Output the (X, Y) coordinate of the center of the cell containing the given text.  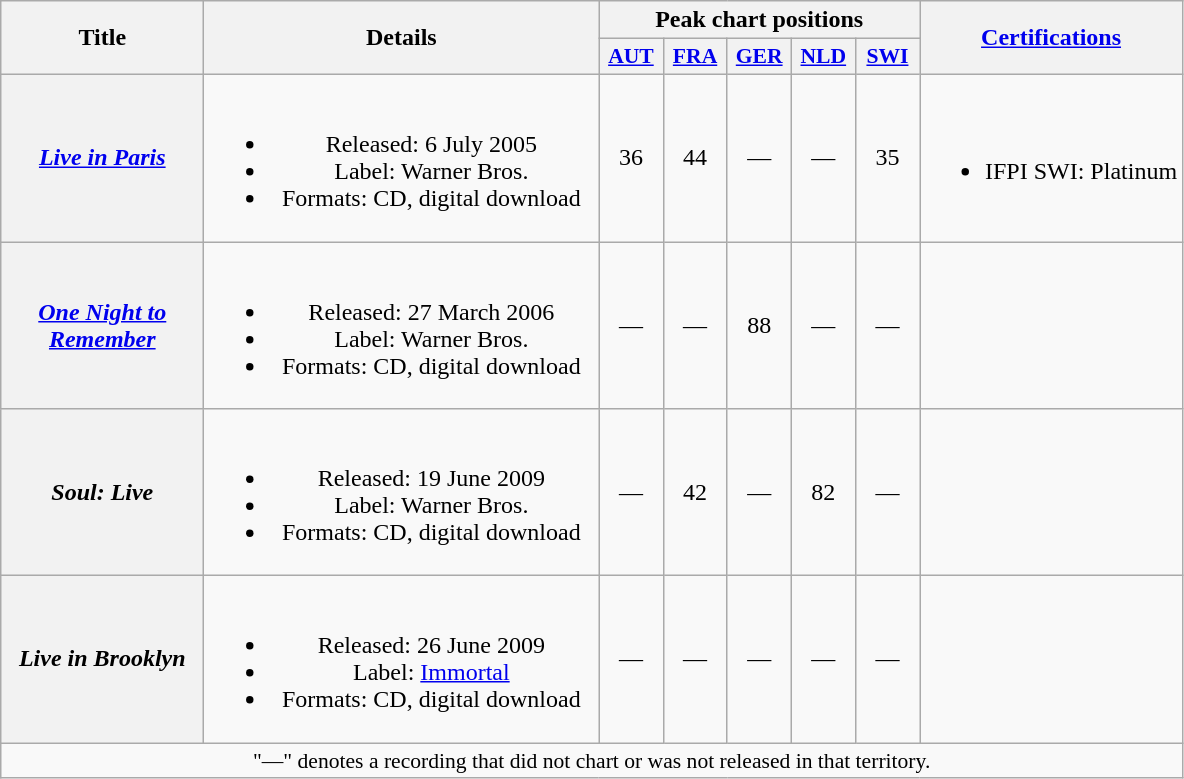
GER (759, 57)
Details (402, 38)
Released: 19 June 2009Label: Warner Bros.Formats: CD, digital download (402, 492)
Released: 6 July 2005Label: Warner Bros.Formats: CD, digital download (402, 158)
42 (695, 492)
Peak chart positions (760, 20)
NLD (823, 57)
Title (102, 38)
82 (823, 492)
36 (631, 158)
Released: 26 June 2009Label: ImmortalFormats: CD, digital download (402, 660)
Certifications (1052, 38)
SWI (887, 57)
"—" denotes a recording that did not chart or was not released in that territory. (592, 761)
AUT (631, 57)
IFPI SWI: Platinum (1052, 158)
44 (695, 158)
Live in Brooklyn (102, 660)
Live in Paris (102, 158)
35 (887, 158)
88 (759, 326)
One Night to Remember (102, 326)
Soul: Live (102, 492)
Released: 27 March 2006Label: Warner Bros.Formats: CD, digital download (402, 326)
FRA (695, 57)
